Search for the cell housing the specified text and yield its (X, Y) center coordinate. 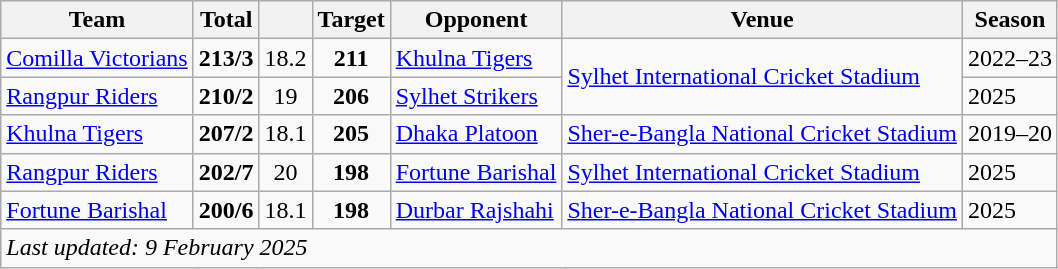
2019–20 (1010, 134)
Sylhet Strikers (476, 96)
211 (351, 58)
Team (97, 20)
206 (351, 96)
Comilla Victorians (97, 58)
Venue (762, 20)
205 (351, 134)
Total (226, 20)
Target (351, 20)
19 (286, 96)
213/3 (226, 58)
2022–23 (1010, 58)
20 (286, 172)
Dhaka Platoon (476, 134)
Season (1010, 20)
210/2 (226, 96)
202/7 (226, 172)
200/6 (226, 210)
Durbar Rajshahi (476, 210)
207/2 (226, 134)
Opponent (476, 20)
Last updated: 9 February 2025 (530, 248)
18.2 (286, 58)
